Output the [x, y] coordinate of the center of the cell containing the given text.  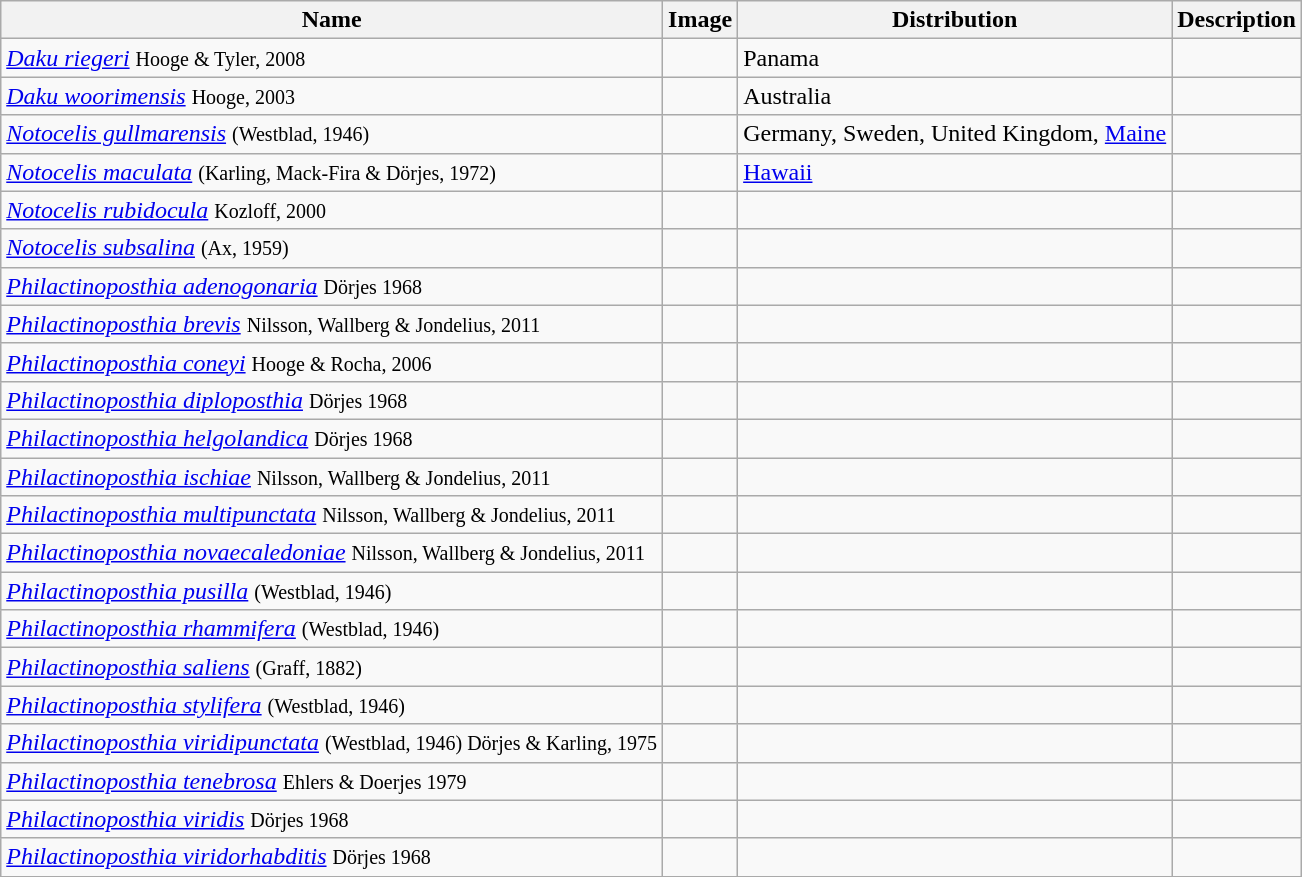
Notocelis rubidocula Kozloff, 2000 [332, 210]
Philactinoposthia viridipunctata (Westblad, 1946) Dörjes & Karling, 1975 [332, 743]
Philactinoposthia rhammifera (Westblad, 1946) [332, 629]
Philactinoposthia coneyi Hooge & Rocha, 2006 [332, 362]
Germany, Sweden, United Kingdom, Maine [955, 134]
Distribution [955, 20]
Hawaii [955, 172]
Philactinoposthia diploposthia Dörjes 1968 [332, 400]
Philactinoposthia brevis Nilsson, Wallberg & Jondelius, 2011 [332, 324]
Philactinoposthia viridorhabditis Dörjes 1968 [332, 857]
Panama [955, 58]
Notocelis subsalina (Ax, 1959) [332, 248]
Philactinoposthia helgolandica Dörjes 1968 [332, 438]
Philactinoposthia saliens (Graff, 1882) [332, 667]
Notocelis maculata (Karling, Mack-Fira & Dörjes, 1972) [332, 172]
Philactinoposthia pusilla (Westblad, 1946) [332, 591]
Australia [955, 96]
Image [700, 20]
Daku woorimensis Hooge, 2003 [332, 96]
Daku riegeri Hooge & Tyler, 2008 [332, 58]
Philactinoposthia novaecaledoniae Nilsson, Wallberg & Jondelius, 2011 [332, 553]
Philactinoposthia tenebrosa Ehlers & Doerjes 1979 [332, 781]
Description [1237, 20]
Notocelis gullmarensis (Westblad, 1946) [332, 134]
Name [332, 20]
Philactinoposthia multipunctata Nilsson, Wallberg & Jondelius, 2011 [332, 515]
Philactinoposthia ischiae Nilsson, Wallberg & Jondelius, 2011 [332, 477]
Philactinoposthia viridis Dörjes 1968 [332, 819]
Philactinoposthia adenogonaria Dörjes 1968 [332, 286]
Philactinoposthia stylifera (Westblad, 1946) [332, 705]
